Return the [x, y] coordinate for the center point of the cell that contains the specified text.  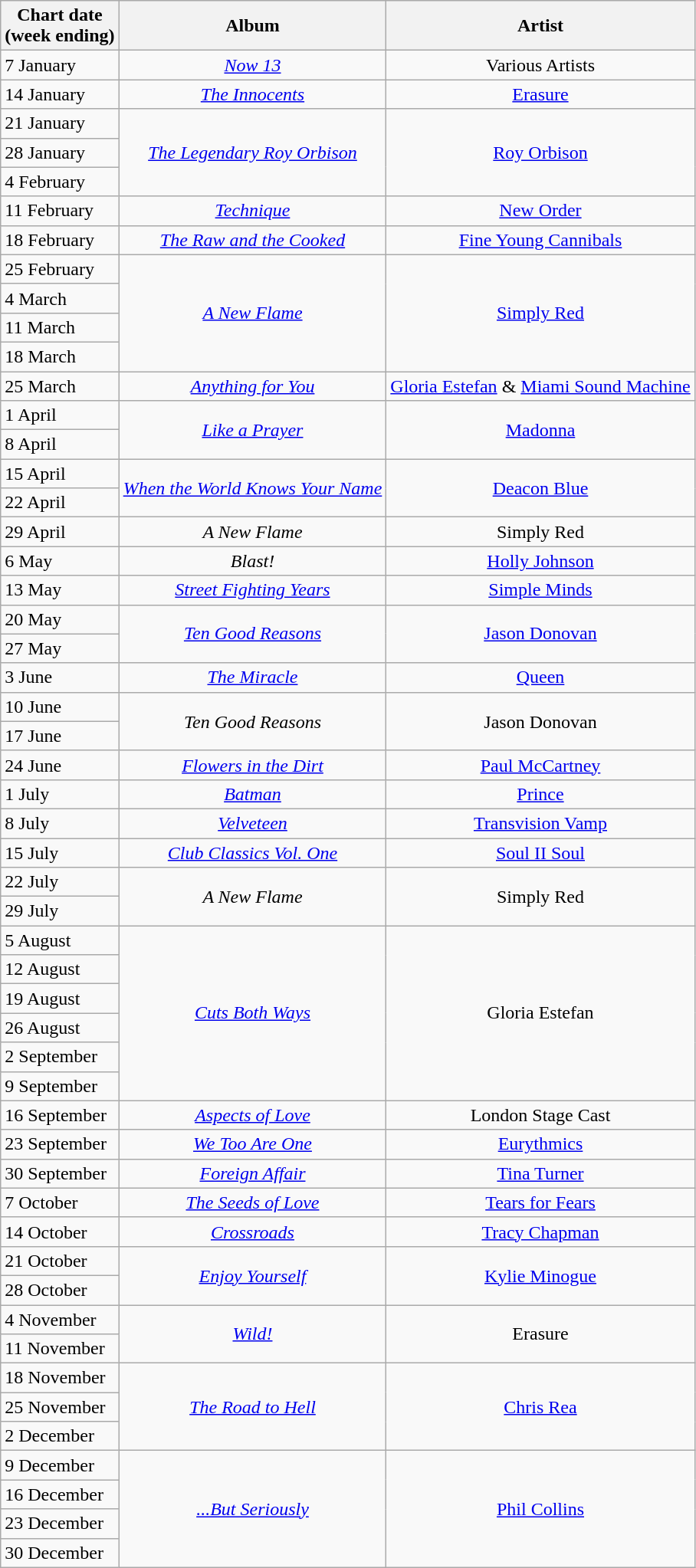
28 October [60, 1290]
The Innocents [253, 94]
30 September [60, 1173]
Artist [540, 26]
16 December [60, 1494]
17 June [60, 736]
23 December [60, 1524]
29 April [60, 532]
Street Fighting Years [253, 590]
Anything for You [253, 385]
Now 13 [253, 65]
24 June [60, 765]
6 May [60, 561]
Tracy Chapman [540, 1232]
Deacon Blue [540, 488]
18 March [60, 356]
25 March [60, 385]
21 January [60, 123]
Club Classics Vol. One [253, 853]
Gloria Estefan [540, 1013]
8 July [60, 823]
Aspects of Love [253, 1115]
4 February [60, 182]
Soul II Soul [540, 853]
18 February [60, 240]
Crossroads [253, 1232]
We Too Are One [253, 1144]
8 April [60, 444]
25 November [60, 1407]
Various Artists [540, 65]
Chris Rea [540, 1407]
Tina Turner [540, 1173]
11 March [60, 327]
Prince [540, 794]
Eurythmics [540, 1144]
Like a Prayer [253, 430]
22 July [60, 882]
Chart date(week ending) [60, 26]
Paul McCartney [540, 765]
1 April [60, 415]
12 August [60, 969]
Phil Collins [540, 1509]
21 October [60, 1261]
When the World Knows Your Name [253, 488]
25 February [60, 269]
Batman [253, 794]
Cuts Both Ways [253, 1013]
11 November [60, 1349]
18 November [60, 1378]
Velveteen [253, 823]
22 April [60, 503]
The Raw and the Cooked [253, 240]
Roy Orbison [540, 153]
27 May [60, 648]
The Road to Hell [253, 1407]
23 September [60, 1144]
Fine Young Cannibals [540, 240]
9 December [60, 1465]
16 September [60, 1115]
7 January [60, 65]
30 December [60, 1553]
28 January [60, 153]
13 May [60, 590]
14 January [60, 94]
Technique [253, 211]
Madonna [540, 430]
London Stage Cast [540, 1115]
10 June [60, 707]
14 October [60, 1232]
20 May [60, 619]
5 August [60, 940]
Foreign Affair [253, 1173]
29 July [60, 911]
15 April [60, 474]
Queen [540, 677]
9 September [60, 1086]
15 July [60, 853]
26 August [60, 1028]
11 February [60, 211]
Simple Minds [540, 590]
Transvision Vamp [540, 823]
Holly Johnson [540, 561]
The Legendary Roy Orbison [253, 153]
Album [253, 26]
2 September [60, 1057]
Flowers in the Dirt [253, 765]
The Seeds of Love [253, 1202]
1 July [60, 794]
Kylie Minogue [540, 1275]
19 August [60, 999]
The Miracle [253, 677]
4 March [60, 298]
4 November [60, 1319]
7 October [60, 1202]
Tears for Fears [540, 1202]
Gloria Estefan & Miami Sound Machine [540, 385]
...But Seriously [253, 1509]
Blast! [253, 561]
3 June [60, 677]
New Order [540, 211]
Enjoy Yourself [253, 1275]
2 December [60, 1436]
Wild! [253, 1333]
